Output the (x, y) coordinate of the center of the cell containing the given text.  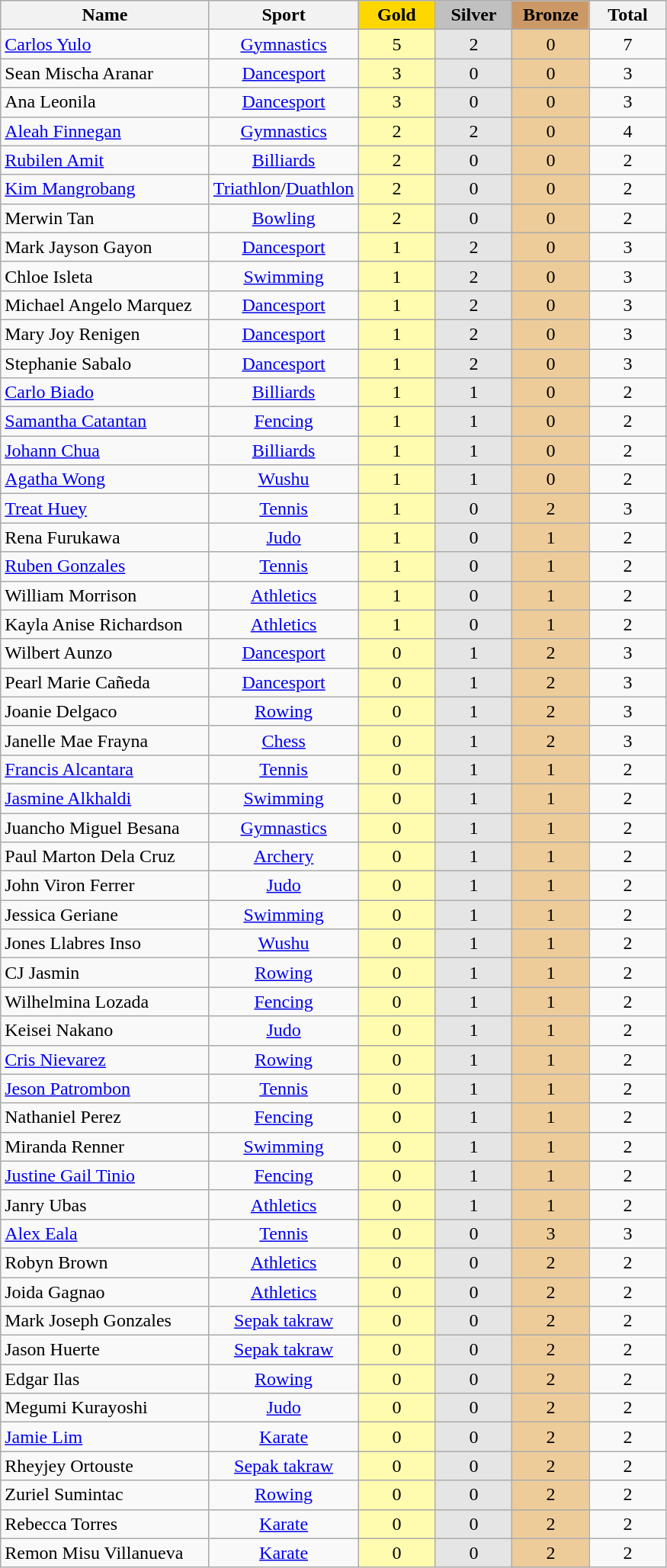
Miranda Renner (105, 1146)
Remon Misu Villanueva (105, 1553)
Juancho Miguel Besana (105, 827)
4 (628, 131)
Robyn Brown (105, 1262)
Jason Huerte (105, 1350)
William Morrison (105, 595)
Francis Alcantara (105, 769)
Stephanie Sabalo (105, 364)
Triathlon/Duathlon (284, 189)
Wilbert Aunzo (105, 653)
Jasmine Alkhaldi (105, 798)
Joanie Delgaco (105, 711)
John Viron Ferrer (105, 886)
Nathaniel Perez (105, 1117)
Jones Llabres Inso (105, 944)
Sean Mischa Aranar (105, 73)
Rebecca Torres (105, 1524)
Mark Jayson Gayon (105, 247)
Mary Joy Renigen (105, 334)
Silver (474, 15)
Archery (284, 857)
Treat Huey (105, 508)
Mark Joseph Gonzales (105, 1321)
Rubilen Amit (105, 160)
Megumi Kurayoshi (105, 1408)
Aleah Finnegan (105, 131)
Janry Ubas (105, 1204)
Samantha Catantan (105, 422)
CJ Jasmin (105, 973)
Pearl Marie Cañeda (105, 682)
Kayla Anise Richardson (105, 624)
Alex Eala (105, 1233)
Kim Mangrobang (105, 189)
Jamie Lim (105, 1437)
Bronze (550, 15)
Michael Angelo Marquez (105, 305)
Jessica Geriane (105, 915)
Chess (284, 740)
Ruben Gonzales (105, 566)
Keisei Nakano (105, 1031)
Joida Gagnao (105, 1292)
Rena Furukawa (105, 537)
Merwin Tan (105, 218)
Bowling (284, 218)
Cris Nievarez (105, 1060)
Total (628, 15)
Zuriel Sumintac (105, 1495)
Justine Gail Tinio (105, 1175)
Carlo Biado (105, 393)
5 (396, 44)
Agatha Wong (105, 479)
Gold (396, 15)
Carlos Yulo (105, 44)
Chloe Isleta (105, 276)
7 (628, 44)
Paul Marton Dela Cruz (105, 857)
Edgar Ilas (105, 1379)
Johann Chua (105, 451)
Sport (284, 15)
Ana Leonila (105, 102)
Rheyjey Ortouste (105, 1466)
Wilhelmina Lozada (105, 1002)
Name (105, 15)
Jeson Patrombon (105, 1089)
Janelle Mae Frayna (105, 740)
